Return (X, Y) of the center of cell containing provided text 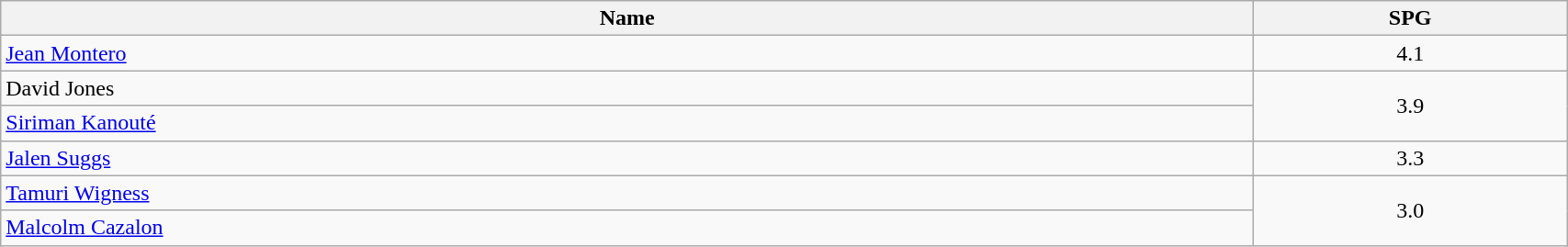
Malcolm Cazalon (627, 228)
3.9 (1411, 106)
Siriman Kanouté (627, 123)
3.0 (1411, 210)
David Jones (627, 88)
Jalen Suggs (627, 158)
Jean Montero (627, 53)
4.1 (1411, 53)
3.3 (1411, 158)
Tamuri Wigness (627, 193)
SPG (1411, 18)
Name (627, 18)
